Pinpoint the cell where the given text exists, returning its (X, Y) midpoint coordinate. 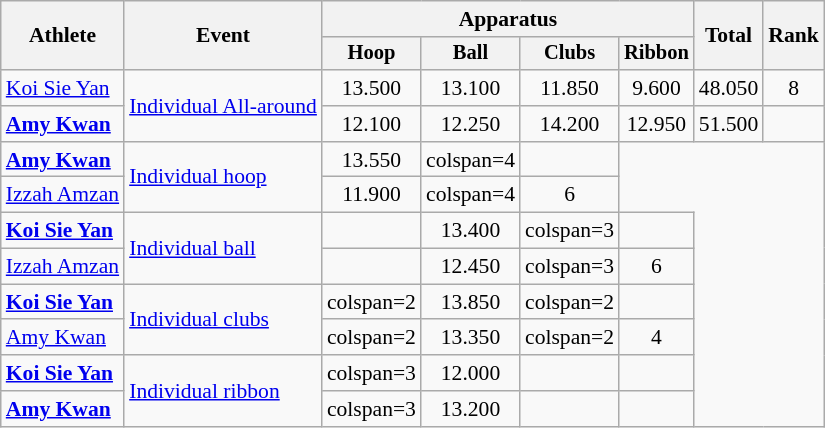
11.900 (372, 195)
Individual All-around (223, 106)
12.450 (470, 267)
51.500 (728, 124)
Rank (794, 36)
Athlete (62, 36)
Total (728, 36)
14.200 (570, 124)
Apparatus (508, 19)
Clubs (570, 54)
13.100 (470, 88)
13.350 (470, 338)
13.550 (372, 160)
8 (794, 88)
Individual hoop (223, 178)
Individual clubs (223, 320)
13.400 (470, 231)
Hoop (372, 54)
9.600 (656, 88)
Event (223, 36)
13.200 (470, 409)
Ball (470, 54)
4 (656, 338)
11.850 (570, 88)
Ribbon (656, 54)
13.500 (372, 88)
13.850 (470, 302)
48.050 (728, 88)
Individual ball (223, 248)
12.950 (656, 124)
12.000 (470, 373)
Individual ribbon (223, 390)
12.250 (470, 124)
12.100 (372, 124)
